Pinpoint the cell where the given text exists, returning its (X, Y) midpoint coordinate. 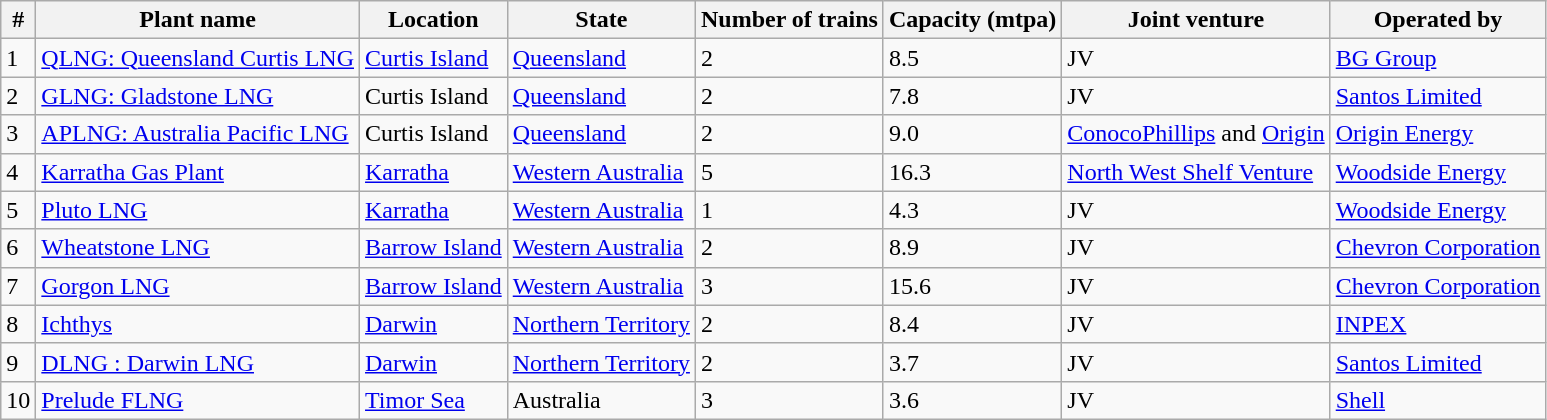
3.7 (972, 362)
Capacity (mtpa) (972, 20)
4.3 (972, 210)
7.8 (972, 96)
10 (18, 400)
Origin Energy (1438, 134)
8.4 (972, 324)
Australia (601, 400)
GLNG: Gladstone LNG (198, 96)
Pluto LNG (198, 210)
Prelude FLNG (198, 400)
Karratha Gas Plant (198, 172)
Ichthys (198, 324)
9 (18, 362)
Joint venture (1196, 20)
Number of trains (789, 20)
9.0 (972, 134)
Plant name (198, 20)
Location (434, 20)
BG Group (1438, 58)
6 (18, 248)
North West Shelf Venture (1196, 172)
7 (18, 286)
INPEX (1438, 324)
Timor Sea (434, 400)
Shell (1438, 400)
DLNG : Darwin LNG (198, 362)
# (18, 20)
8 (18, 324)
8.5 (972, 58)
15.6 (972, 286)
State (601, 20)
QLNG: Queensland Curtis LNG (198, 58)
8.9 (972, 248)
Wheatstone LNG (198, 248)
APLNG: Australia Pacific LNG (198, 134)
Operated by (1438, 20)
ConocoPhillips and Origin (1196, 134)
Gorgon LNG (198, 286)
4 (18, 172)
3.6 (972, 400)
16.3 (972, 172)
